Scan for the cell matching the given text and deliver its (X, Y) coordinate at center. 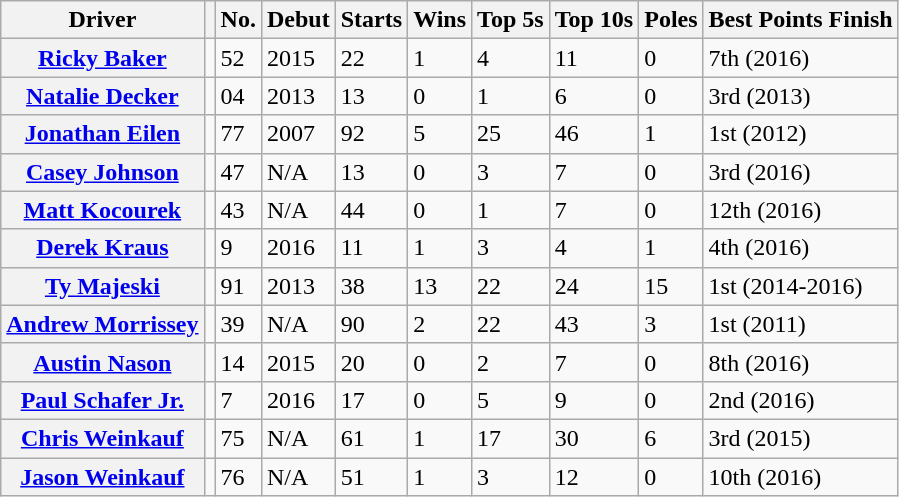
Best Points Finish (800, 20)
12th (2016) (800, 210)
52 (238, 58)
Ricky Baker (102, 58)
75 (238, 438)
91 (238, 286)
61 (371, 438)
39 (238, 324)
46 (594, 134)
Matt Kocourek (102, 210)
77 (238, 134)
Derek Kraus (102, 248)
Ty Majeski (102, 286)
90 (371, 324)
3rd (2016) (800, 172)
3rd (2015) (800, 438)
25 (511, 134)
04 (238, 96)
3rd (2013) (800, 96)
Casey Johnson (102, 172)
92 (371, 134)
Driver (102, 20)
2nd (2016) (800, 400)
2007 (298, 134)
1st (2011) (800, 324)
15 (671, 286)
8th (2016) (800, 362)
Poles (671, 20)
10th (2016) (800, 477)
Chris Weinkauf (102, 438)
Austin Nason (102, 362)
24 (594, 286)
Andrew Morrissey (102, 324)
51 (371, 477)
47 (238, 172)
20 (371, 362)
Starts (371, 20)
No. (238, 20)
1st (2014-2016) (800, 286)
Wins (440, 20)
Paul Schafer Jr. (102, 400)
Top 10s (594, 20)
7th (2016) (800, 58)
12 (594, 477)
Jonathan Eilen (102, 134)
38 (371, 286)
Natalie Decker (102, 96)
4th (2016) (800, 248)
Jason Weinkauf (102, 477)
30 (594, 438)
Top 5s (511, 20)
14 (238, 362)
Debut (298, 20)
1st (2012) (800, 134)
76 (238, 477)
44 (371, 210)
